Output the [X, Y] coordinate of the center of the cell containing the given text.  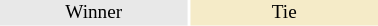
Tie [284, 13]
Winner [94, 13]
